Find where the given text appears and provide that cell's center as [x, y] coordinate. 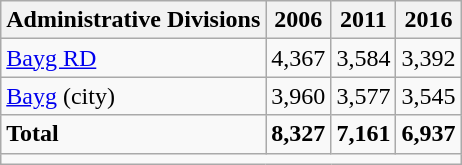
7,161 [364, 134]
Administrative Divisions [134, 20]
2006 [298, 20]
3,584 [364, 58]
2011 [364, 20]
6,937 [428, 134]
2016 [428, 20]
3,545 [428, 96]
Bayg (city) [134, 96]
Total [134, 134]
4,367 [298, 58]
Bayg RD [134, 58]
3,577 [364, 96]
8,327 [298, 134]
3,960 [298, 96]
3,392 [428, 58]
